Detect which cell encompasses the target text, then output its (X, Y) center coordinate. 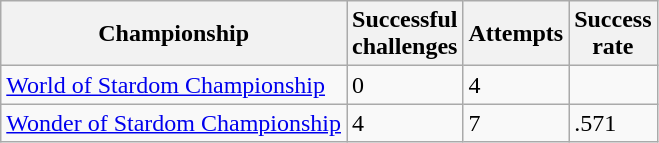
0 (405, 85)
Championship (174, 34)
7 (516, 123)
.571 (613, 123)
Wonder of Stardom Championship (174, 123)
Attempts (516, 34)
World of Stardom Championship (174, 85)
Successfulchallenges (405, 34)
Successrate (613, 34)
